Return the (x, y) coordinate for the center point of the cell that contains the specified text.  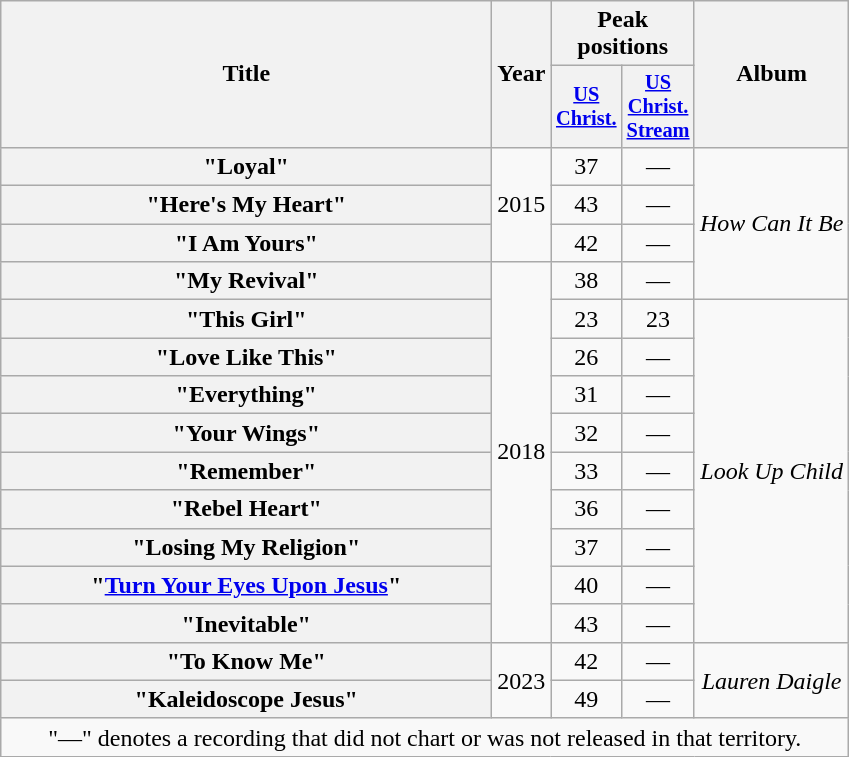
"To Know Me" (246, 661)
32 (586, 433)
"Here's My Heart" (246, 205)
"Loyal" (246, 166)
2023 (522, 680)
"Everything" (246, 395)
2015 (522, 204)
36 (586, 509)
USChrist.Stream (658, 107)
38 (586, 281)
"Your Wings" (246, 433)
"Losing My Religion" (246, 547)
"—" denotes a recording that did not chart or was not released in that territory. (425, 737)
49 (586, 699)
How Can It Be (771, 223)
"Turn Your Eyes Upon Jesus" (246, 585)
31 (586, 395)
USChrist. (586, 107)
26 (586, 357)
"This Girl" (246, 319)
"Remember" (246, 471)
"I Am Yours" (246, 243)
"My Revival" (246, 281)
Title (246, 74)
Peak positions (623, 34)
Year (522, 74)
"Inevitable" (246, 623)
40 (586, 585)
Album (771, 74)
2018 (522, 452)
33 (586, 471)
"Rebel Heart" (246, 509)
"Love Like This" (246, 357)
Look Up Child (771, 472)
Lauren Daigle (771, 680)
"Kaleidoscope Jesus" (246, 699)
